Pinpoint the cell where the given text exists, returning its [X, Y] midpoint coordinate. 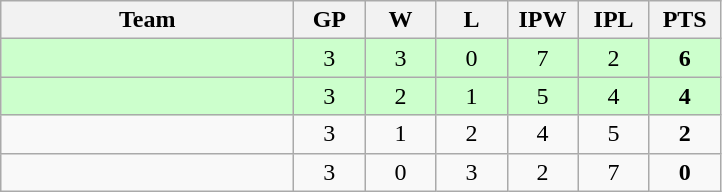
GP [330, 20]
IPW [542, 20]
W [400, 20]
L [472, 20]
6 [684, 58]
PTS [684, 20]
IPL [614, 20]
Team [148, 20]
